For the text-containing cell, return its midpoint in [x, y] coordinate format. 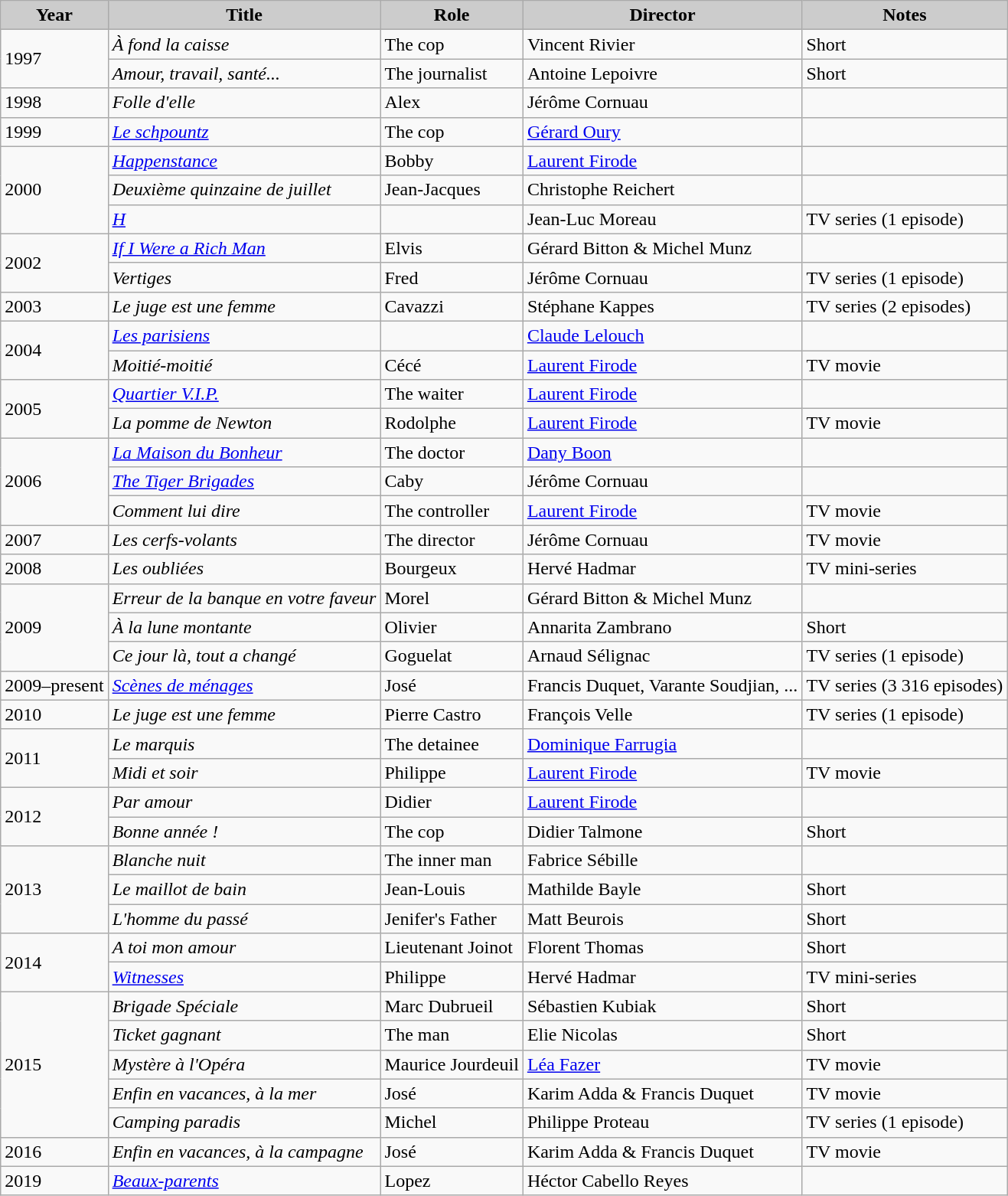
Le maillot de bain [244, 890]
Mystère à l'Opéra [244, 1064]
Bonne année ! [244, 831]
The doctor [452, 453]
Morel [452, 598]
1998 [54, 103]
The inner man [452, 861]
Sébastien Kubiak [663, 1006]
Comment lui dire [244, 511]
Fred [452, 277]
Midi et soir [244, 773]
If I Were a Rich Man [244, 248]
2009 [54, 627]
Vertiges [244, 277]
L'homme du passé [244, 919]
Didier [452, 802]
Title [244, 15]
Jenifer's Father [452, 919]
Scènes de ménages [244, 685]
Les cerfs-volants [244, 540]
Claude Lelouch [663, 335]
Dominique Farrugia [663, 743]
Enfin en vacances, à la campagne [244, 1152]
Matt Beurois [663, 919]
À la lune montante [244, 627]
H [244, 219]
Marc Dubrueil [452, 1006]
TV series (3 316 episodes) [905, 685]
2000 [54, 190]
2012 [54, 816]
Annarita Zambrano [663, 627]
Christophe Reichert [663, 190]
2019 [54, 1181]
The controller [452, 511]
Enfin en vacances, à la mer [244, 1093]
Dany Boon [663, 453]
Blanche nuit [244, 861]
Moitié-moitié [244, 365]
2016 [54, 1152]
1997 [54, 59]
Mathilde Bayle [663, 890]
2002 [54, 263]
2004 [54, 350]
Bobby [452, 161]
Beaux-parents [244, 1181]
Rodolphe [452, 423]
Arnaud Sélignac [663, 656]
Erreur de la banque en votre faveur [244, 598]
2013 [54, 890]
1999 [54, 132]
The Tiger Brigades [244, 482]
Happenstance [244, 161]
À fond la caisse [244, 44]
Role [452, 15]
2008 [54, 569]
Camping paradis [244, 1122]
A toi mon amour [244, 948]
Director [663, 15]
Le schpountz [244, 132]
Notes [905, 15]
Cavazzi [452, 306]
2007 [54, 540]
2011 [54, 758]
2014 [54, 962]
Jean-Luc Moreau [663, 219]
Francis Duquet, Varante Soudjian, ... [663, 685]
TV series (2 episodes) [905, 306]
Gérard Oury [663, 132]
2015 [54, 1064]
Goguelat [452, 656]
Léa Fazer [663, 1064]
Philippe Proteau [663, 1122]
Ce jour là, tout a changé [244, 656]
Elie Nicolas [663, 1035]
Les parisiens [244, 335]
Lieutenant Joinot [452, 948]
The detainee [452, 743]
Héctor Cabello Reyes [663, 1181]
Antoine Lepoivre [663, 74]
Bourgeux [452, 569]
Jean-Louis [452, 890]
Witnesses [244, 977]
La Maison du Bonheur [244, 453]
Florent Thomas [663, 948]
Pierre Castro [452, 714]
François Velle [663, 714]
2003 [54, 306]
2010 [54, 714]
Quartier V.I.P. [244, 394]
Caby [452, 482]
Amour, travail, santé... [244, 74]
Maurice Jourdeuil [452, 1064]
Olivier [452, 627]
Michel [452, 1122]
Elvis [452, 248]
Cécé [452, 365]
Le marquis [244, 743]
Lopez [452, 1181]
Stéphane Kappes [663, 306]
Ticket gagnant [244, 1035]
Brigade Spéciale [244, 1006]
Didier Talmone [663, 831]
Year [54, 15]
Vincent Rivier [663, 44]
Alex [452, 103]
2005 [54, 409]
Par amour [244, 802]
The man [452, 1035]
2006 [54, 482]
Deuxième quinzaine de juillet [244, 190]
The director [452, 540]
Jean-Jacques [452, 190]
2009–present [54, 685]
Les oubliées [244, 569]
La pomme de Newton [244, 423]
Folle d'elle [244, 103]
Fabrice Sébille [663, 861]
The waiter [452, 394]
The journalist [452, 74]
